Pinpoint the cell where the given text exists, returning its (x, y) midpoint coordinate. 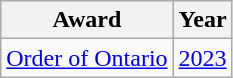
Order of Ontario (87, 58)
Year (202, 20)
2023 (202, 58)
Award (87, 20)
